Detect which cell encompasses the target text, then output its (x, y) center coordinate. 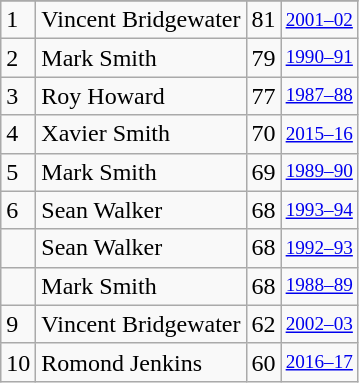
1988–89 (319, 286)
1992–93 (319, 248)
69 (264, 172)
2002–03 (319, 324)
4 (18, 134)
77 (264, 96)
81 (264, 20)
6 (18, 210)
2 (18, 58)
9 (18, 324)
Xavier Smith (141, 134)
5 (18, 172)
1993–94 (319, 210)
2001–02 (319, 20)
2015–16 (319, 134)
1989–90 (319, 172)
Romond Jenkins (141, 362)
2016–17 (319, 362)
3 (18, 96)
79 (264, 58)
1 (18, 20)
70 (264, 134)
1990–91 (319, 58)
10 (18, 362)
Roy Howard (141, 96)
62 (264, 324)
1987–88 (319, 96)
60 (264, 362)
